Locate the cell with the specified text and output its (x, y) center coordinate. 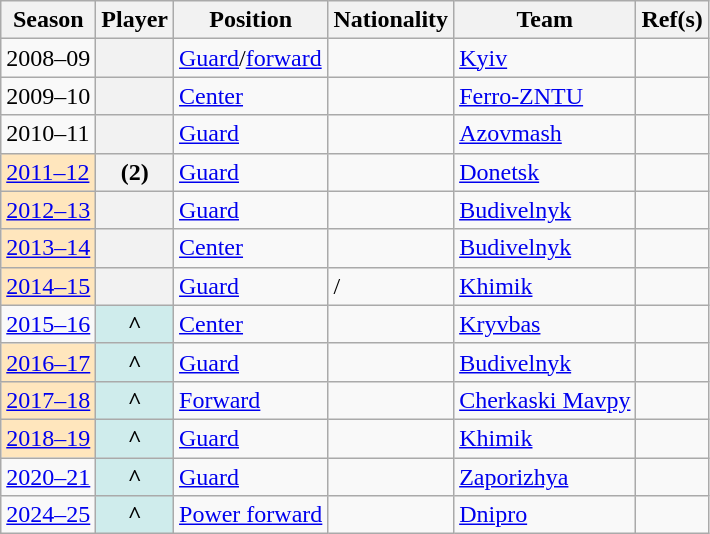
2012–13 (48, 210)
2024–25 (48, 515)
Player (135, 20)
Season (48, 20)
Dnipro (545, 515)
Zaporizhya (545, 477)
Guard/forward (251, 58)
2013–14 (48, 248)
(2) (135, 172)
2014–15 (48, 286)
Cherkaski Mavpy (545, 400)
2008–09 (48, 58)
2020–21 (48, 477)
Kryvbas (545, 324)
Azovmash (545, 134)
2009–10 (48, 96)
/ (391, 286)
Ferro-ZNTU (545, 96)
2018–19 (48, 438)
Nationality (391, 20)
Position (251, 20)
2010–11 (48, 134)
2015–16 (48, 324)
2016–17 (48, 362)
Forward (251, 400)
2017–18 (48, 400)
Ref(s) (672, 20)
Team (545, 20)
Kyiv (545, 58)
Power forward (251, 515)
Donetsk (545, 172)
2011–12 (48, 172)
